For the text-containing cell, return its midpoint in [x, y] coordinate format. 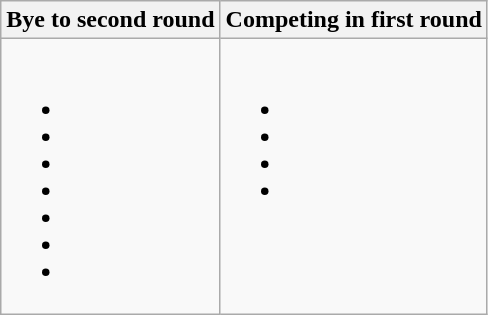
Competing in first round [354, 20]
Bye to second round [110, 20]
